Determine the (x, y) coordinate at the center of the cell enclosing the given text.  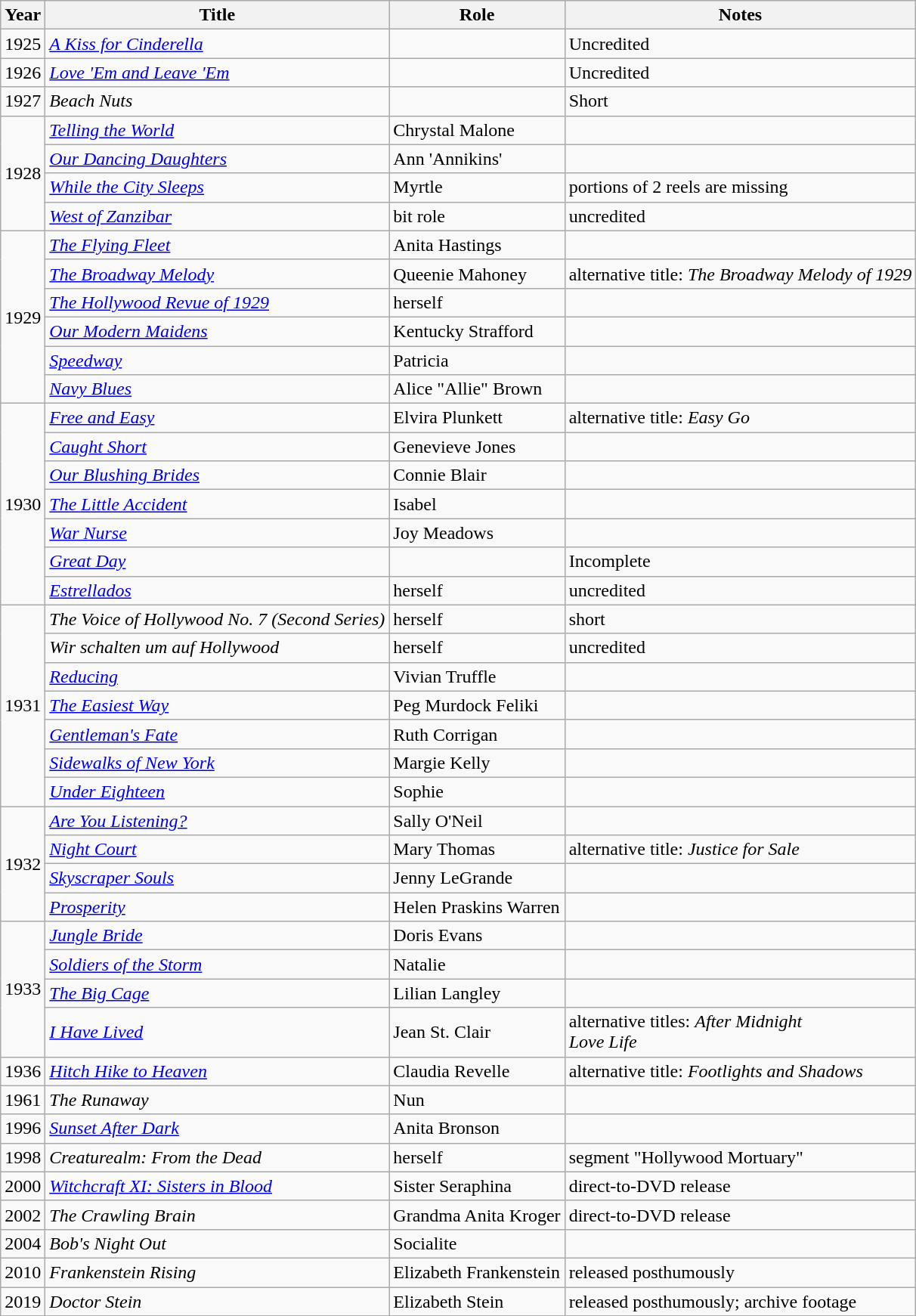
Elizabeth Stein (477, 1301)
Sister Seraphina (477, 1186)
1933 (23, 989)
Are You Listening? (218, 820)
Sophie (477, 791)
2004 (23, 1243)
Patricia (477, 361)
Navy Blues (218, 389)
Bob's Night Out (218, 1243)
Notes (741, 15)
Genevieve Jones (477, 447)
1929 (23, 317)
Jungle Bride (218, 936)
Vivian Truffle (477, 677)
The Flying Fleet (218, 245)
The Runaway (218, 1100)
Gentleman's Fate (218, 734)
1931 (23, 705)
Love 'Em and Leave 'Em (218, 73)
Ruth Corrigan (477, 734)
Queenie Mahoney (477, 274)
Peg Murdock Feliki (477, 705)
Night Court (218, 850)
alternative title: Easy Go (741, 418)
1998 (23, 1157)
War Nurse (218, 533)
Our Modern Maidens (218, 331)
Sunset After Dark (218, 1129)
Telling the World (218, 130)
Doris Evans (477, 936)
Under Eighteen (218, 791)
Ann 'Annikins' (477, 159)
segment "Hollywood Mortuary" (741, 1157)
Joy Meadows (477, 533)
Doctor Stein (218, 1301)
Socialite (477, 1243)
While the City Sleeps (218, 187)
Skyscraper Souls (218, 878)
1961 (23, 1100)
alternative titles: After MidnightLove Life (741, 1033)
Hitch Hike to Heaven (218, 1071)
alternative title: Justice for Sale (741, 850)
Wir schalten um auf Hollywood (218, 648)
Nun (477, 1100)
bit role (477, 216)
2002 (23, 1215)
Title (218, 15)
Sally O'Neil (477, 820)
Connie Blair (477, 475)
Our Dancing Daughters (218, 159)
I Have Lived (218, 1033)
The Easiest Way (218, 705)
Margie Kelly (477, 763)
Anita Hastings (477, 245)
1926 (23, 73)
Isabel (477, 504)
Estrellados (218, 590)
alternative title: The Broadway Melody of 1929 (741, 274)
Elizabeth Frankenstein (477, 1272)
1925 (23, 44)
Incomplete (741, 562)
Witchcraft XI: Sisters in Blood (218, 1186)
Free and Easy (218, 418)
The Crawling Brain (218, 1215)
Our Blushing Brides (218, 475)
Kentucky Strafford (477, 331)
short (741, 619)
Natalie (477, 965)
Sidewalks of New York (218, 763)
1936 (23, 1071)
1928 (23, 173)
Jean St. Clair (477, 1033)
2010 (23, 1272)
The Hollywood Revue of 1929 (218, 302)
Year (23, 15)
2019 (23, 1301)
Speedway (218, 361)
Grandma Anita Kroger (477, 1215)
Creaturealm: From the Dead (218, 1157)
Anita Bronson (477, 1129)
1996 (23, 1129)
Myrtle (477, 187)
Beach Nuts (218, 101)
Short (741, 101)
Lilian Langley (477, 993)
2000 (23, 1186)
1930 (23, 504)
1932 (23, 863)
Prosperity (218, 907)
Caught Short (218, 447)
Elvira Plunkett (477, 418)
Claudia Revelle (477, 1071)
Role (477, 15)
Chrystal Malone (477, 130)
The Voice of Hollywood No. 7 (Second Series) (218, 619)
portions of 2 reels are missing (741, 187)
Reducing (218, 677)
released posthumously; archive footage (741, 1301)
The Little Accident (218, 504)
The Big Cage (218, 993)
Frankenstein Rising (218, 1272)
Great Day (218, 562)
Mary Thomas (477, 850)
Alice "Allie" Brown (477, 389)
West of Zanzibar (218, 216)
Soldiers of the Storm (218, 965)
Jenny LeGrande (477, 878)
Helen Praskins Warren (477, 907)
A Kiss for Cinderella (218, 44)
alternative title: Footlights and Shadows (741, 1071)
released posthumously (741, 1272)
The Broadway Melody (218, 274)
1927 (23, 101)
